Detect which cell encompasses the target text, then output its [X, Y] center coordinate. 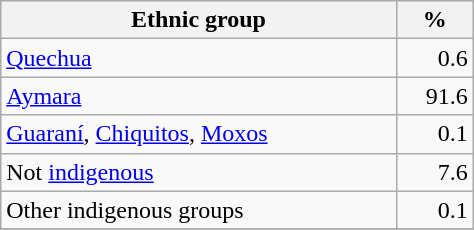
0.6 [434, 58]
Not indigenous [198, 172]
7.6 [434, 172]
Aymara [198, 96]
91.6 [434, 96]
Ethnic group [198, 20]
% [434, 20]
Quechua [198, 58]
Guaraní, Chiquitos, Moxos [198, 134]
Other indigenous groups [198, 210]
